Output the [x, y] coordinate of the center of the cell containing the given text.  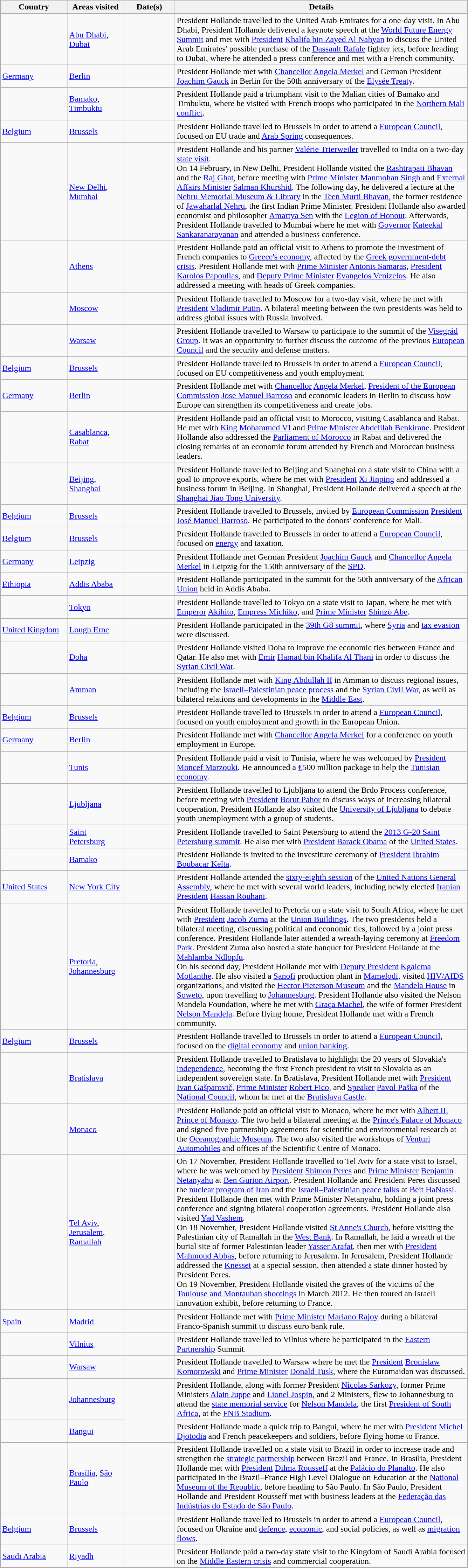
President Hollande participated in the summit for the 50th anniversary of the African Union held in Addis Ababa. [321, 584]
President Hollande participated in the 39th G8 summit, where Syria and tax evasion were discussed. [321, 630]
President Hollande travelled to Vilnius where he participated in the Eastern Partnership Summit. [321, 1344]
President Hollande paid a two-day state visit to the Kingdom of Saudi Arabia focused on the Middle Eastern crisis and commercial cooperation. [321, 1556]
Ethiopia [34, 584]
Tel Aviv, Jerusalem, Ramallah [95, 1233]
New York City [95, 887]
Country [34, 7]
Spain [34, 1321]
Addis Ababa [95, 584]
Details [321, 7]
President Hollande is invited to the investiture ceremony of President Ibrahim Boubacar Keïta. [321, 859]
Monaco [95, 1129]
President Hollande travelled to Brussels in order to attend a European Council, focused on EU trade and Arab Spring consequences. [321, 131]
President Hollande travelled to Brussels in order to attend a European Council, focused on EU competitiveness and youth employment. [321, 368]
President Hollande travelled to Brussels in order to attend a European Council, focused on the digital economy and union banking. [321, 1041]
New Delhi, Mumbai [95, 192]
Bamako, Timbuktu [95, 104]
Tunis [95, 767]
United Kingdom [34, 630]
Bamako [95, 859]
Riyadh [95, 1556]
President Hollande met with Prime Minister Mariano Rajoy during a bilateral Franco-Spanish summit to discuss euro bank rule. [321, 1321]
President Hollande met with Chancellor Angela Merkel and German President Joachim Gauck in Berlin for the 50th anniversary of the Elysée Treaty. [321, 76]
Madrid [95, 1321]
President Hollande travelled to Brussels in order to attend a European Council, focused on youth employment and growth in the European Union. [321, 717]
Amman [95, 689]
Saudi Arabia [34, 1556]
Tokyo [95, 607]
Bangui [95, 1431]
Beijing, Shanghai [95, 484]
United States [34, 887]
President Hollande travelled to Tokyo on a state visit to Japan, where he met with Emperor Akihito, Empress Michiko, and Prime Minister Shinzō Abe. [321, 607]
President Hollande travelled to Brussels in order to attend a European Council, focused on energy and taxation. [321, 539]
Date(s) [149, 7]
Brasília, São Paulo [95, 1478]
Johannesburg [95, 1399]
President Hollande met German President Joachim Gauck and Chancellor Angela Merkel in Leipzig for the 150th anniversary of the SPD. [321, 562]
President Hollande met with Chancellor Angela Merkel for a conference on youth employment in Europe. [321, 740]
Bratislava [95, 1078]
Doha [95, 657]
Ljubljana [95, 804]
Areas visited [95, 7]
Vilnius [95, 1344]
Leipzig [95, 562]
Lough Erne [95, 630]
Casablanca, Rabat [95, 437]
Abu Dhabi, Dubai [95, 39]
Saint Petersburg [95, 836]
Athens [95, 266]
Pretoria, Johannesburg [95, 966]
Moscow [95, 308]
